From the cell containing the given text, extract its center point as (x, y) coordinate. 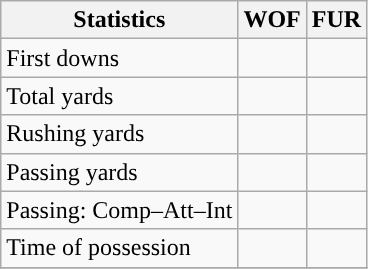
First downs (120, 58)
WOF (272, 20)
Time of possession (120, 248)
Passing yards (120, 172)
Passing: Comp–Att–Int (120, 210)
Statistics (120, 20)
Rushing yards (120, 134)
Total yards (120, 96)
FUR (336, 20)
